Return (X, Y) of the center of cell containing provided text 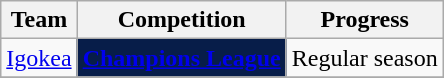
Regular season (364, 58)
Progress (364, 20)
Competition (182, 20)
Team (39, 20)
Igokea (39, 58)
Champions League (182, 58)
